For the text-containing cell, return its midpoint in [X, Y] coordinate format. 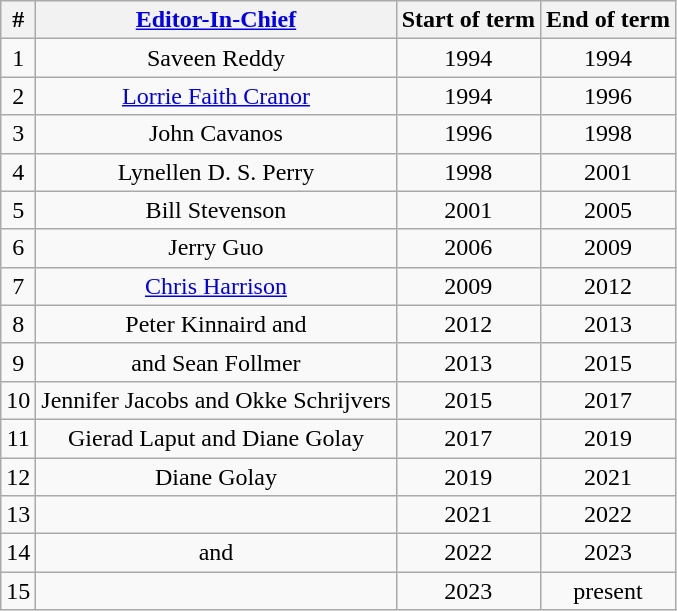
Start of term [468, 20]
3 [18, 134]
11 [18, 438]
7 [18, 286]
Jennifer Jacobs and Okke Schrijvers [216, 400]
10 [18, 400]
12 [18, 477]
End of term [608, 20]
5 [18, 210]
Saveen Reddy [216, 58]
Gierad Laput and Diane Golay [216, 438]
9 [18, 362]
present [608, 591]
6 [18, 248]
8 [18, 324]
2 [18, 96]
Diane Golay [216, 477]
Jerry Guo [216, 248]
2006 [468, 248]
Lorrie Faith Cranor [216, 96]
1 [18, 58]
and [216, 553]
John Cavanos [216, 134]
15 [18, 591]
# [18, 20]
Peter Kinnaird and [216, 324]
Chris Harrison [216, 286]
Lynellen D. S. Perry [216, 172]
13 [18, 515]
and Sean Follmer [216, 362]
2005 [608, 210]
4 [18, 172]
Bill Stevenson [216, 210]
Editor-In-Chief [216, 20]
14 [18, 553]
